Find where the given text appears and provide that cell's center as (x, y) coordinate. 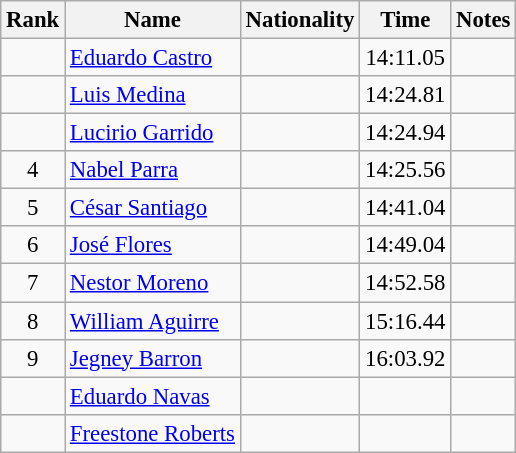
14:25.56 (406, 170)
14:52.58 (406, 283)
César Santiago (153, 208)
William Aguirre (153, 321)
7 (33, 283)
4 (33, 170)
Lucirio Garrido (153, 133)
Nabel Parra (153, 170)
6 (33, 245)
Eduardo Castro (153, 58)
14:41.04 (406, 208)
Rank (33, 20)
16:03.92 (406, 358)
14:24.81 (406, 95)
Notes (484, 20)
8 (33, 321)
Luis Medina (153, 95)
15:16.44 (406, 321)
14:49.04 (406, 245)
Jegney Barron (153, 358)
14:11.05 (406, 58)
5 (33, 208)
Nationality (300, 20)
Eduardo Navas (153, 396)
9 (33, 358)
Freestone Roberts (153, 433)
José Flores (153, 245)
Name (153, 20)
Time (406, 20)
14:24.94 (406, 133)
Nestor Moreno (153, 283)
